Provide the (X, Y) coordinate of the cell's center where the given text is located.  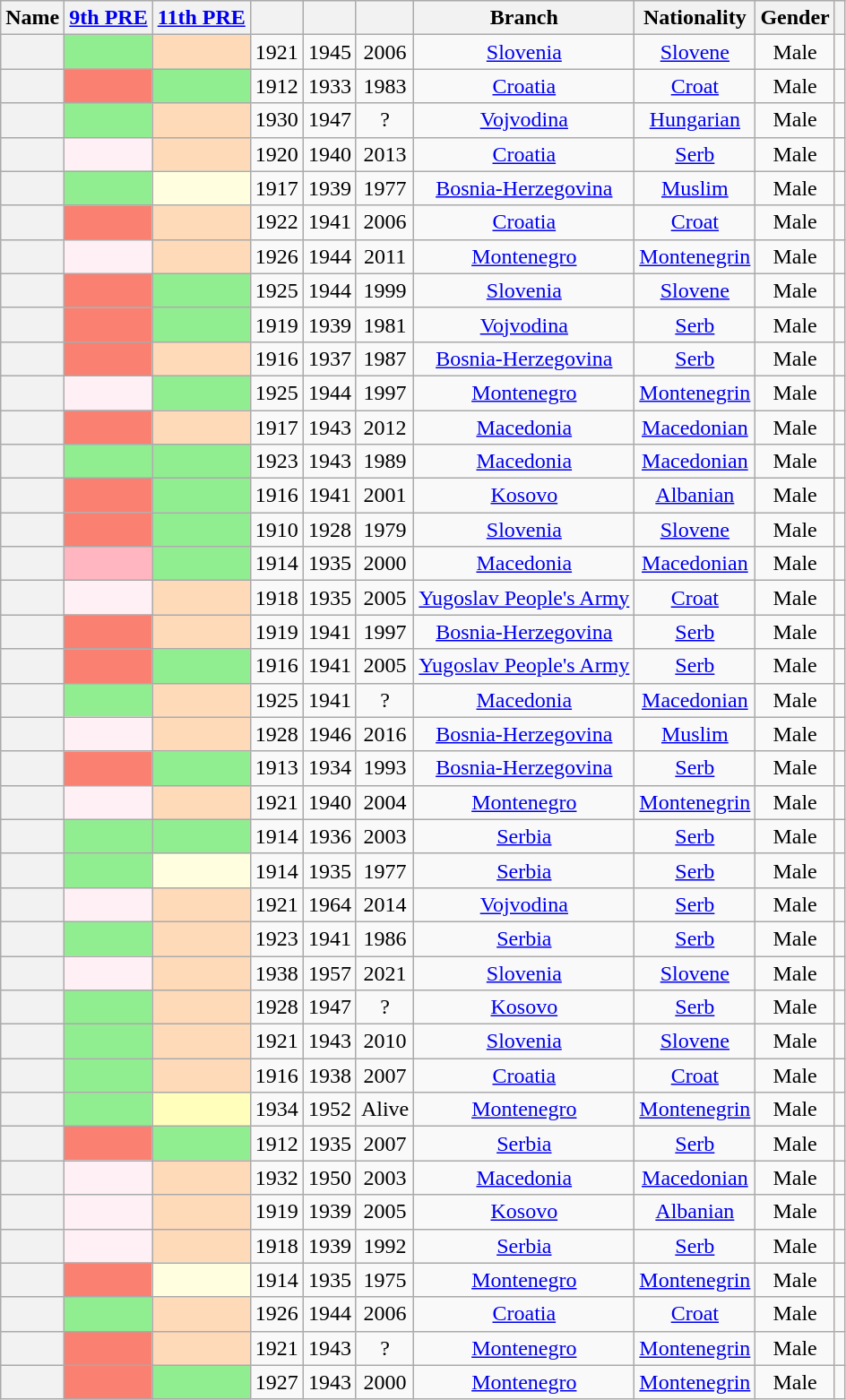
1979 (384, 530)
1964 (330, 904)
1983 (384, 86)
1992 (384, 1246)
9th PRE (108, 18)
2012 (384, 428)
1920 (276, 154)
1937 (330, 359)
1989 (384, 462)
Name (32, 18)
2010 (384, 1041)
Branch (524, 18)
Gender (795, 18)
Nationality (695, 18)
1910 (276, 530)
2016 (384, 734)
1987 (384, 359)
1922 (276, 222)
2001 (384, 496)
1913 (276, 768)
1933 (330, 86)
1945 (330, 52)
1950 (330, 1178)
1999 (384, 290)
1932 (276, 1178)
1946 (330, 734)
2004 (384, 802)
1993 (384, 768)
2014 (384, 904)
1981 (384, 324)
1927 (276, 1382)
1936 (330, 836)
1952 (330, 1110)
1975 (384, 1280)
2013 (384, 154)
2021 (384, 972)
Hungarian (695, 120)
1930 (276, 120)
Alive (384, 1110)
11th PRE (201, 18)
1957 (330, 972)
2011 (384, 256)
1986 (384, 938)
